Detect which cell encompasses the target text, then output its [X, Y] center coordinate. 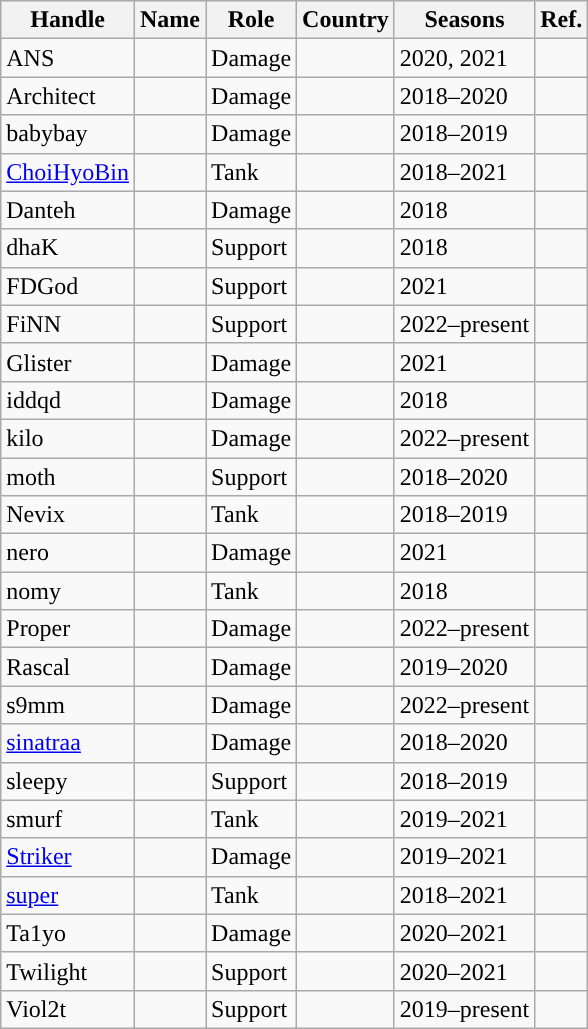
Twilight [68, 971]
FDGod [68, 286]
babybay [68, 134]
Seasons [464, 20]
Danteh [68, 210]
Ta1yo [68, 933]
sleepy [68, 781]
super [68, 895]
Name [170, 20]
smurf [68, 819]
2019–present [464, 1009]
Architect [68, 96]
2019–2020 [464, 667]
kilo [68, 438]
Nevix [68, 515]
nomy [68, 591]
Striker [68, 857]
Ref. [562, 20]
sinatraa [68, 743]
moth [68, 477]
Glister [68, 362]
ChoiHyoBin [68, 172]
Viol2t [68, 1009]
FiNN [68, 324]
iddqd [68, 400]
ANS [68, 58]
Rascal [68, 667]
Handle [68, 20]
Proper [68, 629]
dhaK [68, 248]
s9mm [68, 705]
Role [252, 20]
2020, 2021 [464, 58]
Country [346, 20]
nero [68, 553]
